Scan for the cell matching the given text and deliver its [x, y] coordinate at center. 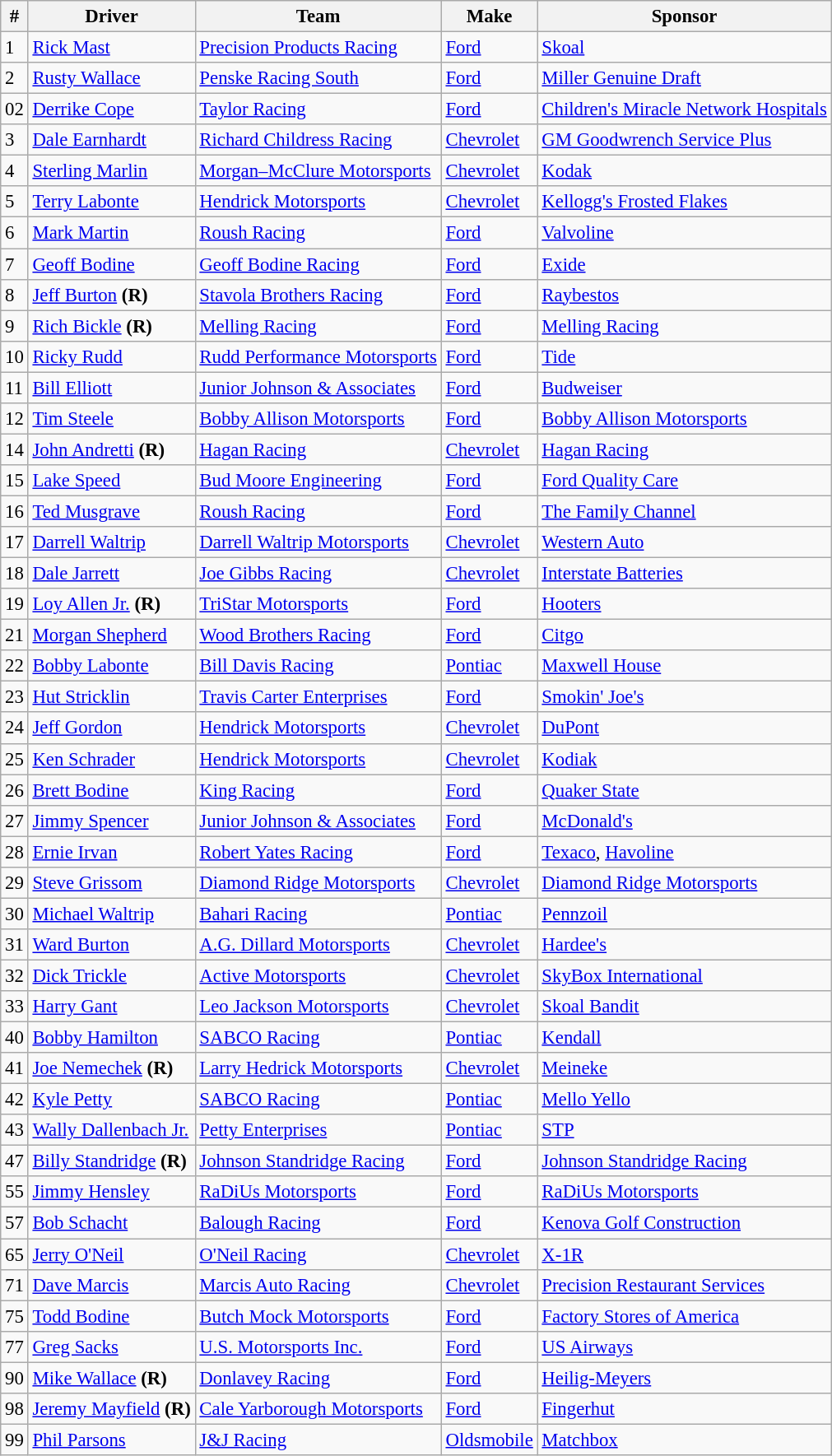
Lake Speed [112, 481]
29 [15, 883]
Kodiak [685, 759]
Geoff Bodine [112, 264]
McDonald's [685, 821]
Taylor Racing [318, 109]
Morgan Shepherd [112, 635]
21 [15, 635]
O'Neil Racing [318, 1254]
Active Motorsports [318, 975]
Hardee's [685, 945]
Bobby Hamilton [112, 1038]
Skoal Bandit [685, 1007]
71 [15, 1285]
41 [15, 1068]
27 [15, 821]
Texaco, Havoline [685, 852]
Meineke [685, 1068]
Dale Earnhardt [112, 140]
7 [15, 264]
Kodak [685, 171]
47 [15, 1161]
GM Goodwrench Service Plus [685, 140]
Penske Racing South [318, 78]
Robert Yates Racing [318, 852]
Hut Stricklin [112, 697]
Miller Genuine Draft [685, 78]
STP [685, 1130]
Fingerhut [685, 1409]
02 [15, 109]
16 [15, 511]
Jimmy Spencer [112, 821]
Raybestos [685, 295]
Maxwell House [685, 666]
Stavola Brothers Racing [318, 295]
Dale Jarrett [112, 574]
5 [15, 202]
Cale Yarborough Motorsports [318, 1409]
Hooters [685, 604]
Rich Bickle (R) [112, 326]
Precision Restaurant Services [685, 1285]
Mark Martin [112, 233]
Jeff Gordon [112, 728]
28 [15, 852]
3 [15, 140]
Bill Davis Racing [318, 666]
Kyle Petty [112, 1100]
Petty Enterprises [318, 1130]
Ricky Rudd [112, 356]
Dick Trickle [112, 975]
Billy Standridge (R) [112, 1161]
Phil Parsons [112, 1440]
Tide [685, 356]
33 [15, 1007]
Kendall [685, 1038]
75 [15, 1316]
Bill Elliott [112, 388]
40 [15, 1038]
Children's Miracle Network Hospitals [685, 109]
18 [15, 574]
Morgan–McClure Motorsports [318, 171]
19 [15, 604]
Mike Wallace (R) [112, 1378]
1 [15, 48]
Bobby Labonte [112, 666]
25 [15, 759]
The Family Channel [685, 511]
Loy Allen Jr. (R) [112, 604]
Budweiser [685, 388]
Ken Schrader [112, 759]
98 [15, 1409]
Donlavey Racing [318, 1378]
Exide [685, 264]
A.G. Dillard Motorsports [318, 945]
77 [15, 1347]
55 [15, 1193]
Kellogg's Frosted Flakes [685, 202]
King Racing [318, 790]
Ted Musgrave [112, 511]
Matchbox [685, 1440]
Oldsmobile [489, 1440]
32 [15, 975]
11 [15, 388]
Make [489, 16]
30 [15, 914]
Pennzoil [685, 914]
Ernie Irvan [112, 852]
DuPont [685, 728]
Citgo [685, 635]
Interstate Batteries [685, 574]
Jeremy Mayfield (R) [112, 1409]
Brett Bodine [112, 790]
Heilig-Meyers [685, 1378]
Greg Sacks [112, 1347]
Todd Bodine [112, 1316]
90 [15, 1378]
US Airways [685, 1347]
Bud Moore Engineering [318, 481]
22 [15, 666]
23 [15, 697]
Travis Carter Enterprises [318, 697]
Western Auto [685, 542]
Rick Mast [112, 48]
Sterling Marlin [112, 171]
Skoal [685, 48]
42 [15, 1100]
43 [15, 1130]
Kenova Golf Construction [685, 1223]
Mello Yello [685, 1100]
Jeff Burton (R) [112, 295]
# [15, 16]
Joe Gibbs Racing [318, 574]
Tim Steele [112, 419]
Sponsor [685, 16]
U.S. Motorsports Inc. [318, 1347]
Factory Stores of America [685, 1316]
John Andretti (R) [112, 449]
Terry Labonte [112, 202]
6 [15, 233]
Dave Marcis [112, 1285]
Rudd Performance Motorsports [318, 356]
26 [15, 790]
31 [15, 945]
Driver [112, 16]
Michael Waltrip [112, 914]
Darrell Waltrip [112, 542]
TriStar Motorsports [318, 604]
Smokin' Joe's [685, 697]
2 [15, 78]
10 [15, 356]
Rusty Wallace [112, 78]
X-1R [685, 1254]
Team [318, 16]
Ward Burton [112, 945]
J&J Racing [318, 1440]
65 [15, 1254]
12 [15, 419]
Bahari Racing [318, 914]
99 [15, 1440]
Butch Mock Motorsports [318, 1316]
Joe Nemechek (R) [112, 1068]
Wood Brothers Racing [318, 635]
Larry Hedrick Motorsports [318, 1068]
Geoff Bodine Racing [318, 264]
Ford Quality Care [685, 481]
Darrell Waltrip Motorsports [318, 542]
9 [15, 326]
Harry Gant [112, 1007]
Quaker State [685, 790]
4 [15, 171]
SkyBox International [685, 975]
Marcis Auto Racing [318, 1285]
14 [15, 449]
Richard Childress Racing [318, 140]
Derrike Cope [112, 109]
Jimmy Hensley [112, 1193]
Wally Dallenbach Jr. [112, 1130]
57 [15, 1223]
8 [15, 295]
Precision Products Racing [318, 48]
Jerry O'Neil [112, 1254]
Bob Schacht [112, 1223]
Leo Jackson Motorsports [318, 1007]
24 [15, 728]
Valvoline [685, 233]
17 [15, 542]
Balough Racing [318, 1223]
Steve Grissom [112, 883]
15 [15, 481]
